Detect which cell encompasses the target text, then output its (x, y) center coordinate. 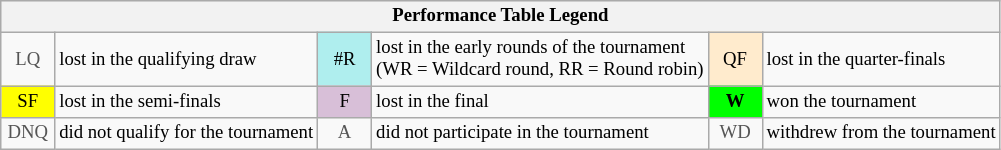
lost in the early rounds of the tournament(WR = Wildcard round, RR = Round robin) (540, 60)
withdrew from the tournament (881, 134)
lost in the quarter-finals (881, 60)
A (345, 134)
lost in the qualifying draw (186, 60)
F (345, 102)
QF (735, 60)
lost in the semi-finals (186, 102)
did not qualify for the tournament (186, 134)
WD (735, 134)
SF (28, 102)
#R (345, 60)
LQ (28, 60)
did not participate in the tournament (540, 134)
lost in the final (540, 102)
Performance Table Legend (500, 16)
W (735, 102)
DNQ (28, 134)
won the tournament (881, 102)
